Find where the given text appears and provide that cell's center as [x, y] coordinate. 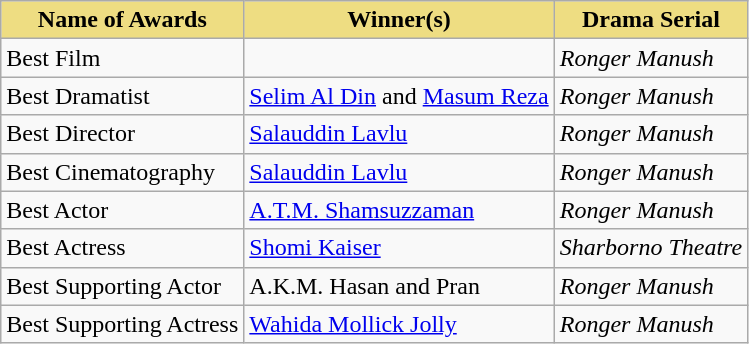
Best Actor [122, 210]
Best Director [122, 134]
Selim Al Din and Masum Reza [399, 96]
A.T.M. Shamsuzzaman [399, 210]
Best Film [122, 58]
A.K.M. Hasan and Pran [399, 286]
Best Dramatist [122, 96]
Best Supporting Actress [122, 324]
Sharborno Theatre [651, 248]
Best Cinematography [122, 172]
Drama Serial [651, 20]
Wahida Mollick Jolly [399, 324]
Name of Awards [122, 20]
Shomi Kaiser [399, 248]
Best Supporting Actor [122, 286]
Best Actress [122, 248]
Winner(s) [399, 20]
